Locate the cell with the specified text and output its (X, Y) center coordinate. 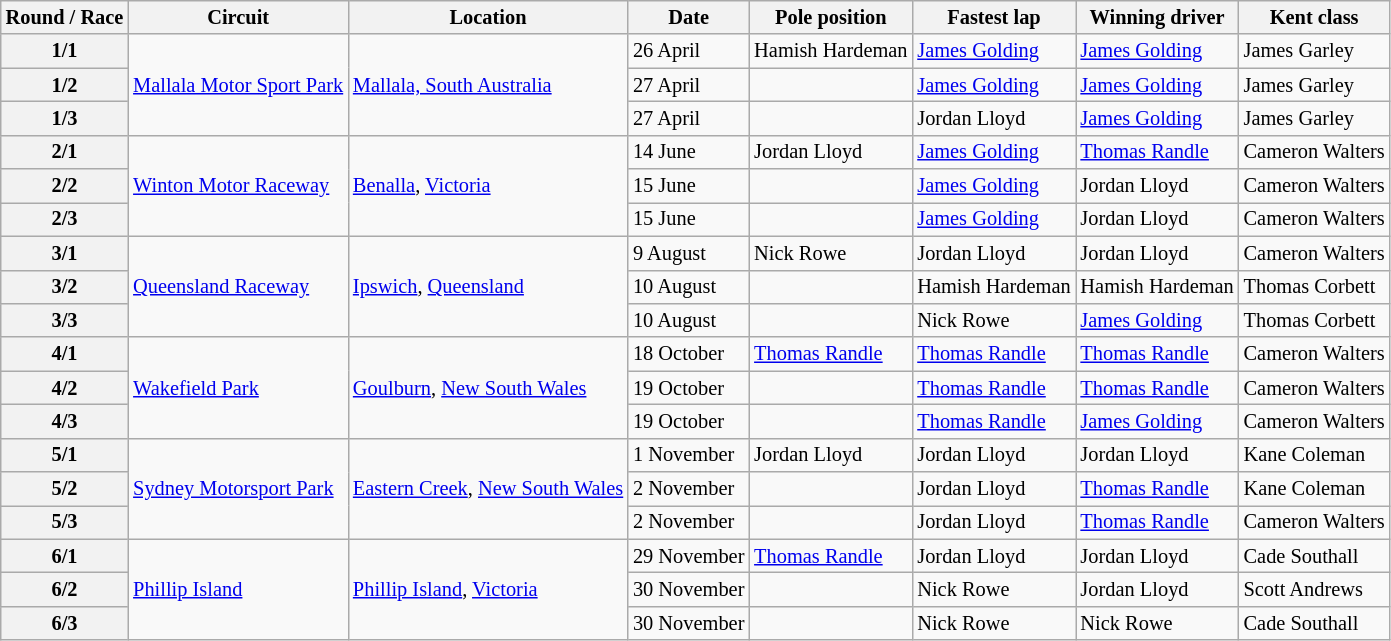
1/1 (65, 51)
Phillip Island, Victoria (488, 590)
2/1 (65, 152)
4/1 (65, 354)
3/2 (65, 287)
5/1 (65, 455)
6/1 (65, 556)
18 October (688, 354)
2/2 (65, 186)
9 August (688, 253)
6/2 (65, 589)
3/1 (65, 253)
Round / Race (65, 17)
Goulburn, New South Wales (488, 388)
Wakefield Park (238, 388)
4/3 (65, 421)
5/3 (65, 522)
29 November (688, 556)
26 April (688, 51)
Mallala Motor Sport Park (238, 84)
Ipswich, Queensland (488, 286)
6/3 (65, 623)
14 June (688, 152)
1/3 (65, 118)
4/2 (65, 388)
Mallala, South Australia (488, 84)
Pole position (830, 17)
Kent class (1314, 17)
Winning driver (1158, 17)
Eastern Creek, New South Wales (488, 488)
Location (488, 17)
5/2 (65, 489)
Scott Andrews (1314, 589)
Fastest lap (994, 17)
1/2 (65, 85)
Date (688, 17)
Winton Motor Raceway (238, 186)
2/3 (65, 219)
Benalla, Victoria (488, 186)
Queensland Raceway (238, 286)
Phillip Island (238, 590)
Circuit (238, 17)
3/3 (65, 320)
1 November (688, 455)
Sydney Motorsport Park (238, 488)
